For the text-containing cell, return its midpoint in [x, y] coordinate format. 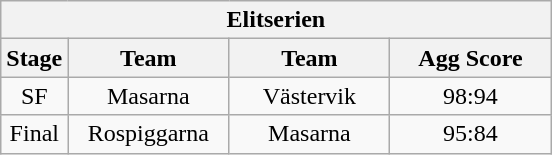
Elitserien [276, 20]
Final [34, 134]
Agg Score [470, 58]
95:84 [470, 134]
SF [34, 96]
Stage [34, 58]
Rospiggarna [148, 134]
Västervik [310, 96]
98:94 [470, 96]
